Output the [X, Y] coordinate of the center of the cell containing the given text.  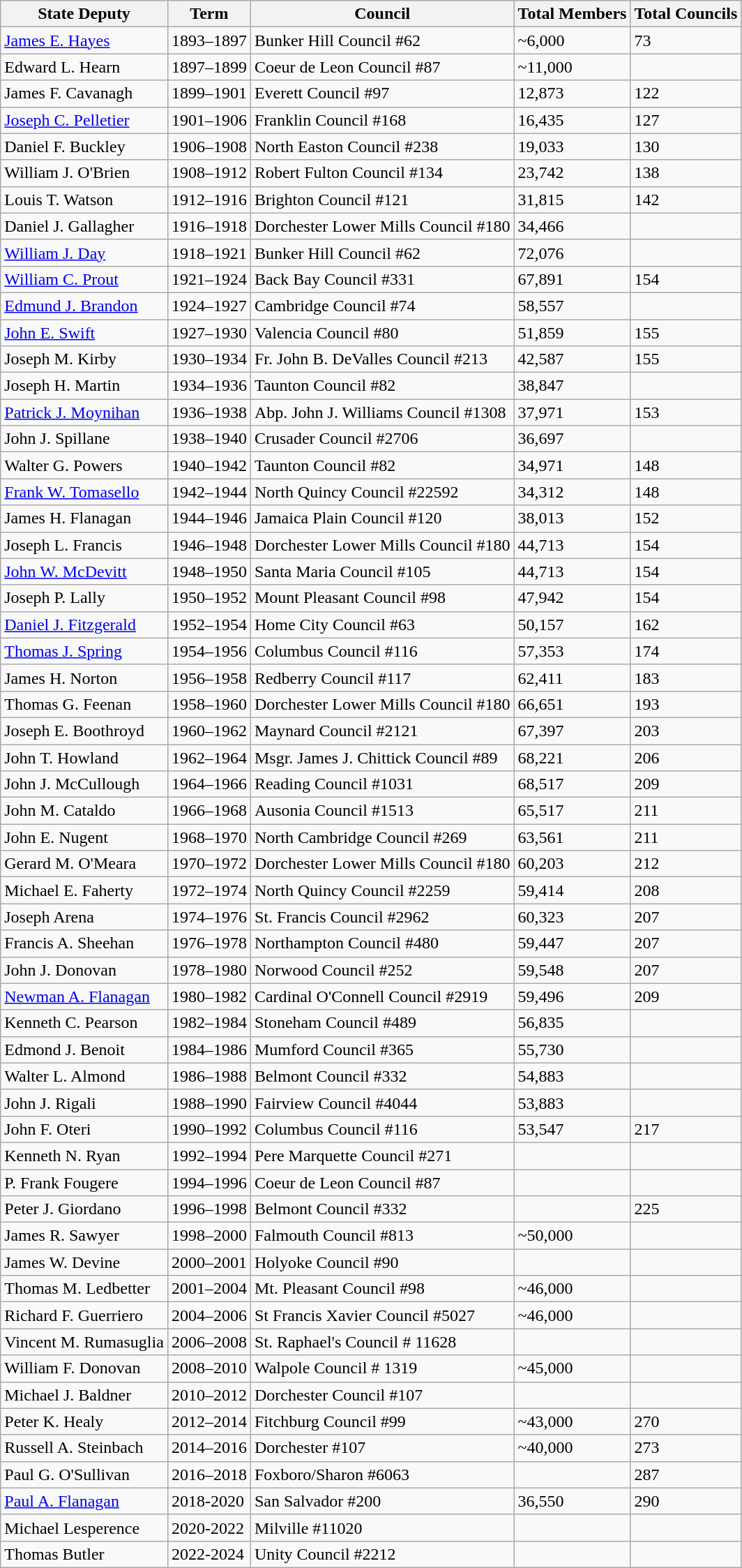
John T. Howland [84, 757]
1982–1984 [209, 1023]
67,891 [572, 279]
Brighton Council #121 [382, 200]
Ausonia Council #1513 [382, 811]
~45,000 [572, 1368]
270 [686, 1421]
68,517 [572, 784]
1990–1992 [209, 1129]
Joseph L. Francis [84, 545]
Joseph M. Kirby [84, 359]
54,883 [572, 1076]
North Easton Council #238 [382, 147]
John E. Nugent [84, 837]
North Quincy Council #22592 [382, 492]
42,587 [572, 359]
1940–1942 [209, 465]
Jamaica Plain Council #120 [382, 518]
2012–2014 [209, 1421]
12,873 [572, 94]
St. Francis Council #2962 [382, 917]
1974–1976 [209, 917]
1950–1952 [209, 598]
James W. Devine [84, 1262]
193 [686, 704]
1970–1972 [209, 864]
1921–1924 [209, 279]
Russell A. Steinbach [84, 1448]
47,942 [572, 598]
62,411 [572, 678]
John M. Cataldo [84, 811]
Fr. John B. DeValles Council #213 [382, 359]
53,547 [572, 1129]
130 [686, 147]
~50,000 [572, 1236]
Daniel J. Fitzgerald [84, 625]
State Deputy [84, 14]
Walpole Council # 1319 [382, 1368]
152 [686, 518]
Daniel J. Gallagher [84, 226]
53,883 [572, 1103]
1938–1940 [209, 439]
162 [686, 625]
Vincent M. Rumasuglia [84, 1342]
~43,000 [572, 1421]
Peter K. Healy [84, 1421]
57,353 [572, 651]
1958–1960 [209, 704]
Fitchburg Council #99 [382, 1421]
287 [686, 1474]
59,447 [572, 943]
Michael E. Faherty [84, 890]
Michael Lesperence [84, 1528]
59,548 [572, 970]
1966–1968 [209, 811]
Thomas Butler [84, 1554]
Peter J. Giordano [84, 1209]
203 [686, 731]
66,651 [572, 704]
59,496 [572, 996]
Franklin Council #168 [382, 120]
55,730 [572, 1050]
James H. Flanagan [84, 518]
Patrick J. Moynihan [84, 412]
1948–1950 [209, 572]
James H. Norton [84, 678]
217 [686, 1129]
38,847 [572, 386]
1992–1994 [209, 1156]
1927–1930 [209, 333]
1986–1988 [209, 1076]
1912–1916 [209, 200]
1897–1899 [209, 67]
St Francis Xavier Council #5027 [382, 1315]
Back Bay Council #331 [382, 279]
68,221 [572, 757]
Falmouth Council #813 [382, 1236]
Mt. Pleasant Council #98 [382, 1289]
1988–1990 [209, 1103]
2000–2001 [209, 1262]
Joseph E. Boothroyd [84, 731]
Walter G. Powers [84, 465]
Mount Pleasant Council #98 [382, 598]
1899–1901 [209, 94]
Mumford Council #365 [382, 1050]
Total Members [572, 14]
Dorchester Council #107 [382, 1395]
William J. O'Brien [84, 173]
Edward L. Hearn [84, 67]
Francis A. Sheehan [84, 943]
31,815 [572, 200]
51,859 [572, 333]
Msgr. James J. Chittick Council #89 [382, 757]
Daniel F. Buckley [84, 147]
73 [686, 40]
2018-2020 [209, 1501]
Joseph Arena [84, 917]
Total Councils [686, 14]
206 [686, 757]
1978–1980 [209, 970]
60,203 [572, 864]
James R. Sawyer [84, 1236]
John E. Swift [84, 333]
Robert Fulton Council #134 [382, 173]
59,414 [572, 890]
1960–1962 [209, 731]
36,550 [572, 1501]
174 [686, 651]
37,971 [572, 412]
36,697 [572, 439]
122 [686, 94]
1984–1986 [209, 1050]
1994–1996 [209, 1183]
John F. Oteri [84, 1129]
James F. Cavanagh [84, 94]
34,312 [572, 492]
1942–1944 [209, 492]
273 [686, 1448]
Reading Council #1031 [382, 784]
1924–1927 [209, 306]
Joseph H. Martin [84, 386]
1954–1956 [209, 651]
2004–2006 [209, 1315]
34,466 [572, 226]
John J. Rigali [84, 1103]
1968–1970 [209, 837]
Cardinal O'Connell Council #2919 [382, 996]
212 [686, 864]
San Salvador #200 [382, 1501]
Edmund J. Brandon [84, 306]
Unity Council #2212 [382, 1554]
Louis T. Watson [84, 200]
Thomas G. Feenan [84, 704]
North Cambridge Council #269 [382, 837]
208 [686, 890]
183 [686, 678]
Fairview Council #4044 [382, 1103]
Milville #11020 [382, 1528]
Walter L. Almond [84, 1076]
Everett Council #97 [382, 94]
1893–1897 [209, 40]
William J. Day [84, 253]
67,397 [572, 731]
Thomas M. Ledbetter [84, 1289]
~11,000 [572, 67]
Stoneham Council #489 [382, 1023]
2016–2018 [209, 1474]
William C. Prout [84, 279]
1930–1934 [209, 359]
Norwood Council #252 [382, 970]
50,157 [572, 625]
William F. Donovan [84, 1368]
Maynard Council #2121 [382, 731]
Foxboro/Sharon #6063 [382, 1474]
~40,000 [572, 1448]
153 [686, 412]
John J. McCullough [84, 784]
38,013 [572, 518]
Gerard M. O'Meara [84, 864]
Redberry Council #117 [382, 678]
Kenneth C. Pearson [84, 1023]
John W. McDevitt [84, 572]
Newman A. Flanagan [84, 996]
60,323 [572, 917]
1962–1964 [209, 757]
1934–1936 [209, 386]
Joseph P. Lally [84, 598]
1906–1908 [209, 147]
Joseph C. Pelletier [84, 120]
290 [686, 1501]
1946–1948 [209, 545]
1976–1978 [209, 943]
Frank W. Tomasello [84, 492]
St. Raphael's Council # 11628 [382, 1342]
1916–1918 [209, 226]
John J. Spillane [84, 439]
Michael J. Baldner [84, 1395]
North Quincy Council #2259 [382, 890]
72,076 [572, 253]
Abp. John J. Williams Council #1308 [382, 412]
Kenneth N. Ryan [84, 1156]
1936–1938 [209, 412]
1952–1954 [209, 625]
1964–1966 [209, 784]
63,561 [572, 837]
2022-2024 [209, 1554]
23,742 [572, 173]
2006–2008 [209, 1342]
1996–1998 [209, 1209]
Cambridge Council #74 [382, 306]
Northampton Council #480 [382, 943]
James E. Hayes [84, 40]
Holyoke Council #90 [382, 1262]
1972–1974 [209, 890]
~6,000 [572, 40]
65,517 [572, 811]
58,557 [572, 306]
142 [686, 200]
John J. Donovan [84, 970]
1956–1958 [209, 678]
1998–2000 [209, 1236]
19,033 [572, 147]
Paul G. O'Sullivan [84, 1474]
127 [686, 120]
2008–2010 [209, 1368]
Edmond J. Benoit [84, 1050]
Thomas J. Spring [84, 651]
Home City Council #63 [382, 625]
2020-2022 [209, 1528]
34,971 [572, 465]
1908–1912 [209, 173]
1944–1946 [209, 518]
Santa Maria Council #105 [382, 572]
P. Frank Fougere [84, 1183]
2001–2004 [209, 1289]
Valencia Council #80 [382, 333]
Council [382, 14]
Term [209, 14]
2014–2016 [209, 1448]
1918–1921 [209, 253]
Dorchester #107 [382, 1448]
16,435 [572, 120]
Richard F. Guerriero [84, 1315]
138 [686, 173]
1980–1982 [209, 996]
1901–1906 [209, 120]
56,835 [572, 1023]
Crusader Council #2706 [382, 439]
Paul A. Flanagan [84, 1501]
2010–2012 [209, 1395]
Pere Marquette Council #271 [382, 1156]
225 [686, 1209]
